Return the [x, y] coordinate for the center point of the cell that contains the specified text.  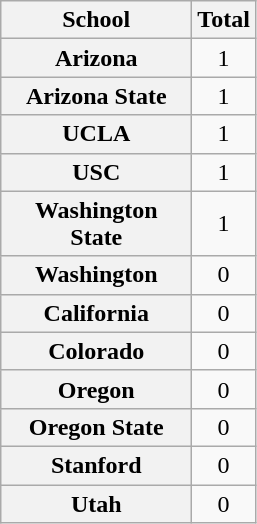
UCLA [96, 134]
Arizona State [96, 96]
Washington State [96, 224]
Colorado [96, 351]
Washington [96, 275]
Oregon State [96, 427]
Total [224, 20]
California [96, 313]
Utah [96, 503]
School [96, 20]
USC [96, 172]
Arizona [96, 58]
Stanford [96, 465]
Oregon [96, 389]
